From the cell containing the given text, extract its center point as (X, Y) coordinate. 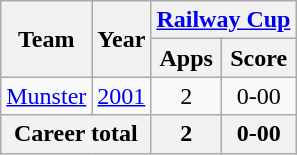
Munster (46, 96)
Apps (186, 58)
Score (258, 58)
2001 (122, 96)
Railway Cup (224, 20)
Team (46, 39)
Career total (76, 134)
Year (122, 39)
